Detect which cell encompasses the target text, then output its [x, y] center coordinate. 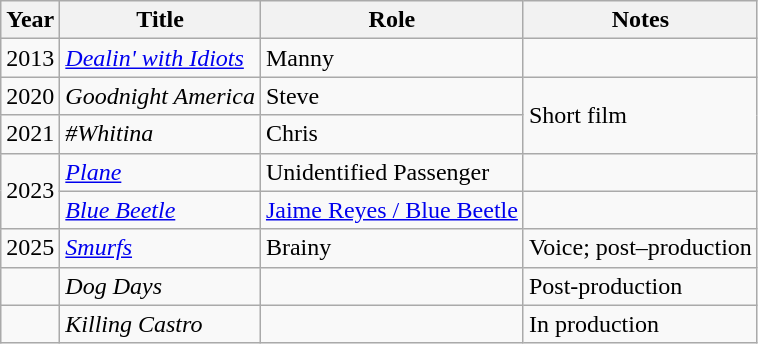
Brainy [392, 248]
2025 [30, 248]
Post-production [640, 286]
Dog Days [160, 286]
2013 [30, 58]
Unidentified Passenger [392, 172]
2020 [30, 96]
#Whitina [160, 134]
Smurfs [160, 248]
Notes [640, 20]
Jaime Reyes / Blue Beetle [392, 210]
Voice; post–production [640, 248]
Title [160, 20]
Manny [392, 58]
Short film [640, 115]
Role [392, 20]
Blue Beetle [160, 210]
Year [30, 20]
Killing Castro [160, 324]
In production [640, 324]
2021 [30, 134]
2023 [30, 191]
Chris [392, 134]
Plane [160, 172]
Dealin' with Idiots [160, 58]
Goodnight America [160, 96]
Steve [392, 96]
